For the text-containing cell, return its midpoint in [X, Y] coordinate format. 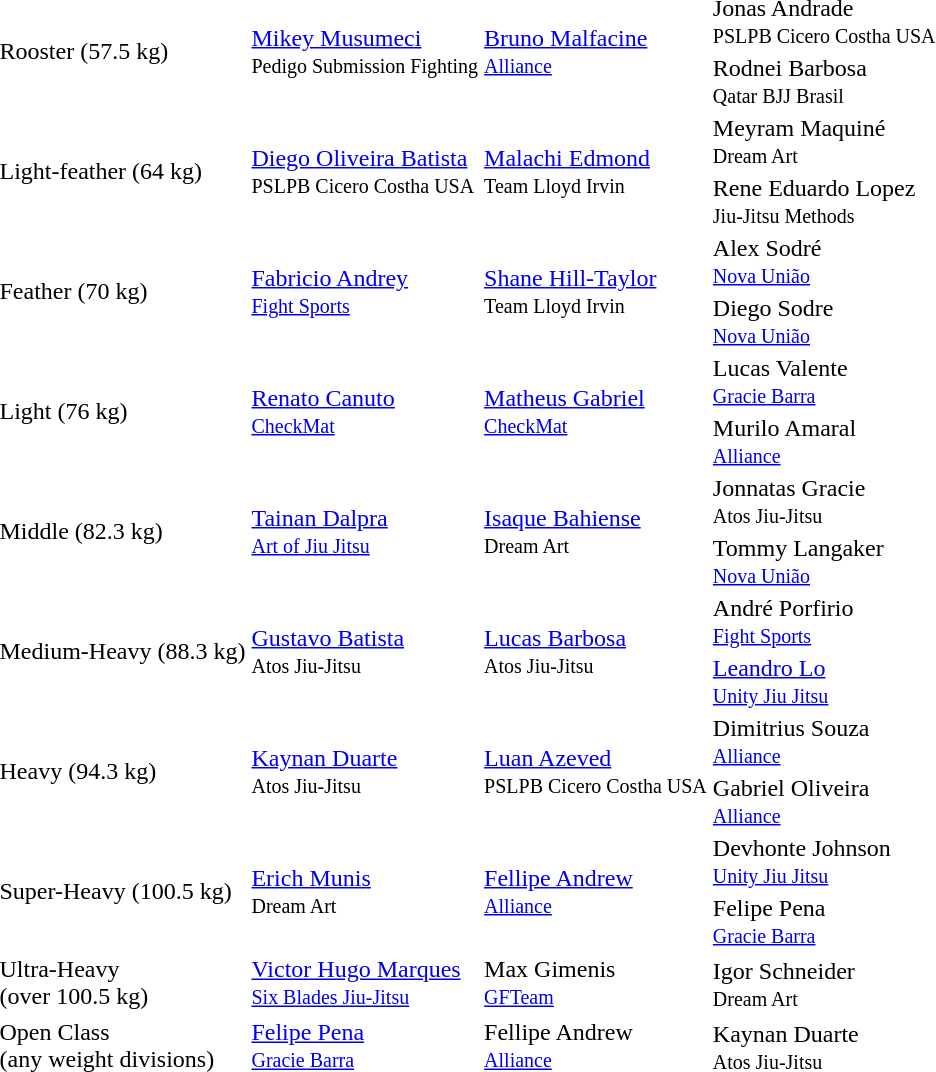
Erich MunisDream Art [365, 892]
Kaynan DuarteAtos Jiu-Jitsu [365, 772]
Luan AzevedPSLPB Cicero Costha USA [596, 772]
Gustavo BatistaAtos Jiu-Jitsu [365, 652]
Diego Oliveira Batista PSLPB Cicero Costha USA [365, 172]
Malachi EdmondTeam Lloyd Irvin [596, 172]
Victor Hugo Marques Six Blades Jiu-Jitsu [365, 983]
Fellipe AndrewAlliance [596, 892]
Fabricio AndreyFight Sports [365, 292]
Renato CanutoCheckMat [365, 412]
Shane Hill-TaylorTeam Lloyd Irvin [596, 292]
Lucas BarbosaAtos Jiu-Jitsu [596, 652]
Matheus GabrielCheckMat [596, 412]
Max GimenisGFTeam [596, 983]
Isaque BahienseDream Art [596, 532]
Tainan DalpraArt of Jiu Jitsu [365, 532]
